Detect which cell encompasses the target text, then output its (x, y) center coordinate. 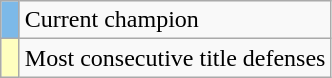
Current champion (175, 20)
Most consecutive title defenses (175, 58)
